Detect which cell encompasses the target text, then output its (X, Y) center coordinate. 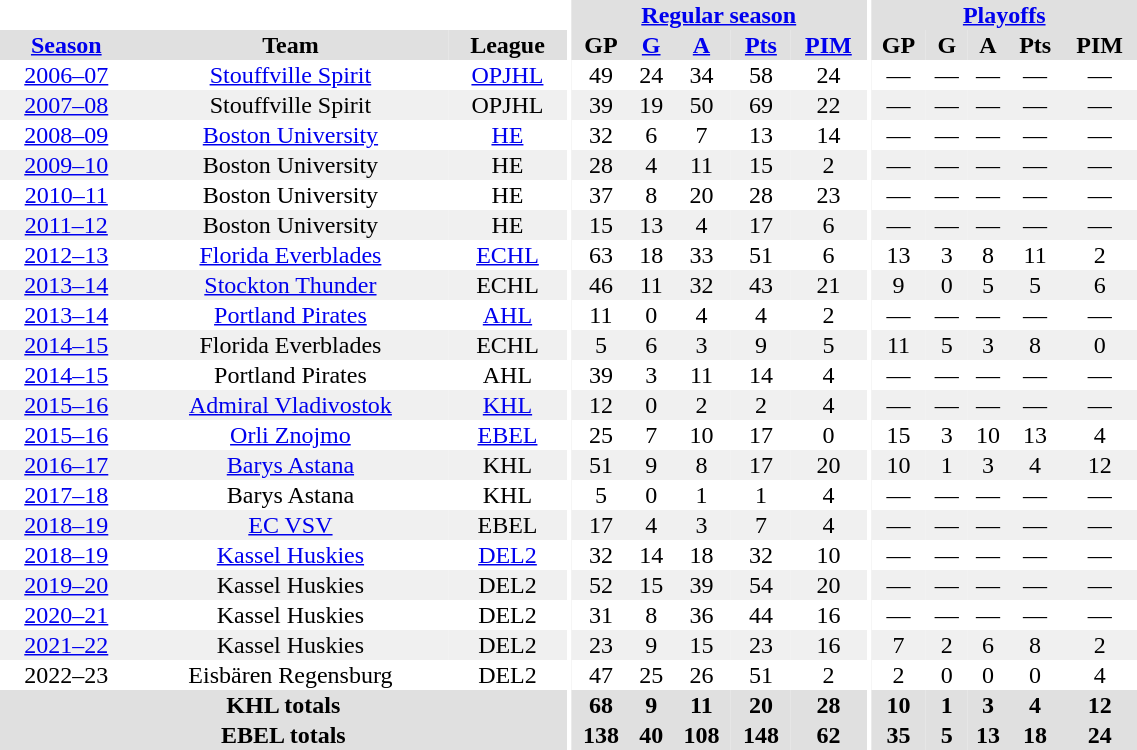
League (507, 45)
12 (600, 405)
Season (66, 45)
49 (600, 75)
2011–12 (66, 225)
54 (760, 585)
36 (702, 615)
2007–08 (66, 105)
19 (652, 105)
68 (600, 705)
40 (652, 735)
21 (829, 285)
148 (760, 735)
Stockton Thunder (291, 285)
46 (600, 285)
2017–18 (66, 495)
KHL totals (284, 705)
2019–20 (66, 585)
EBEL totals (284, 735)
Regular season (718, 15)
Orli Znojmo (291, 435)
44 (760, 615)
2021–22 (66, 645)
EC VSV (291, 525)
69 (760, 105)
63 (600, 255)
2010–11 (66, 195)
138 (600, 735)
50 (702, 105)
PIM (829, 45)
34 (702, 75)
62 (829, 735)
Eisbären Regensburg (291, 675)
58 (760, 75)
2008–09 (66, 135)
2016–17 (66, 465)
2012–13 (66, 255)
37 (600, 195)
2006–07 (66, 75)
35 (898, 735)
2009–10 (66, 165)
2022–23 (66, 675)
43 (760, 285)
22 (829, 105)
26 (702, 675)
Admiral Vladivostok (291, 405)
52 (600, 585)
31 (600, 615)
47 (600, 675)
Team (291, 45)
108 (702, 735)
33 (702, 255)
2020–21 (66, 615)
